Find where the given text appears and provide that cell's center as [X, Y] coordinate. 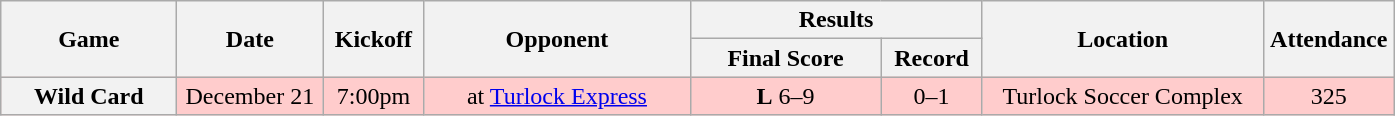
Wild Card [89, 96]
0–1 [932, 96]
Attendance [1328, 39]
Kickoff [374, 39]
Results [836, 20]
Record [932, 58]
December 21 [250, 96]
Turlock Soccer Complex [1122, 96]
at Turlock Express [557, 96]
7:00pm [374, 96]
Location [1122, 39]
L 6–9 [786, 96]
Final Score [786, 58]
Game [89, 39]
325 [1328, 96]
Opponent [557, 39]
Date [250, 39]
